Scan for the cell matching the given text and deliver its [X, Y] coordinate at center. 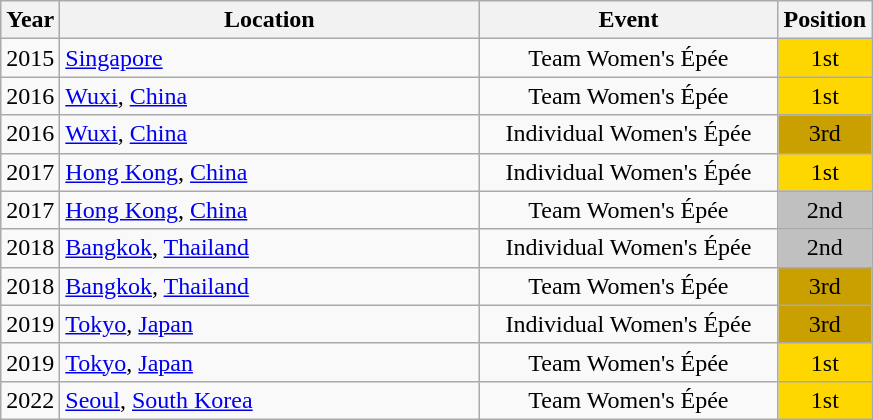
Event [628, 20]
Location [270, 20]
Singapore [270, 58]
Position [825, 20]
Year [30, 20]
2015 [30, 58]
2022 [30, 400]
Seoul, South Korea [270, 400]
